Extract the [X, Y] coordinate from the center of the cell holding the provided text.  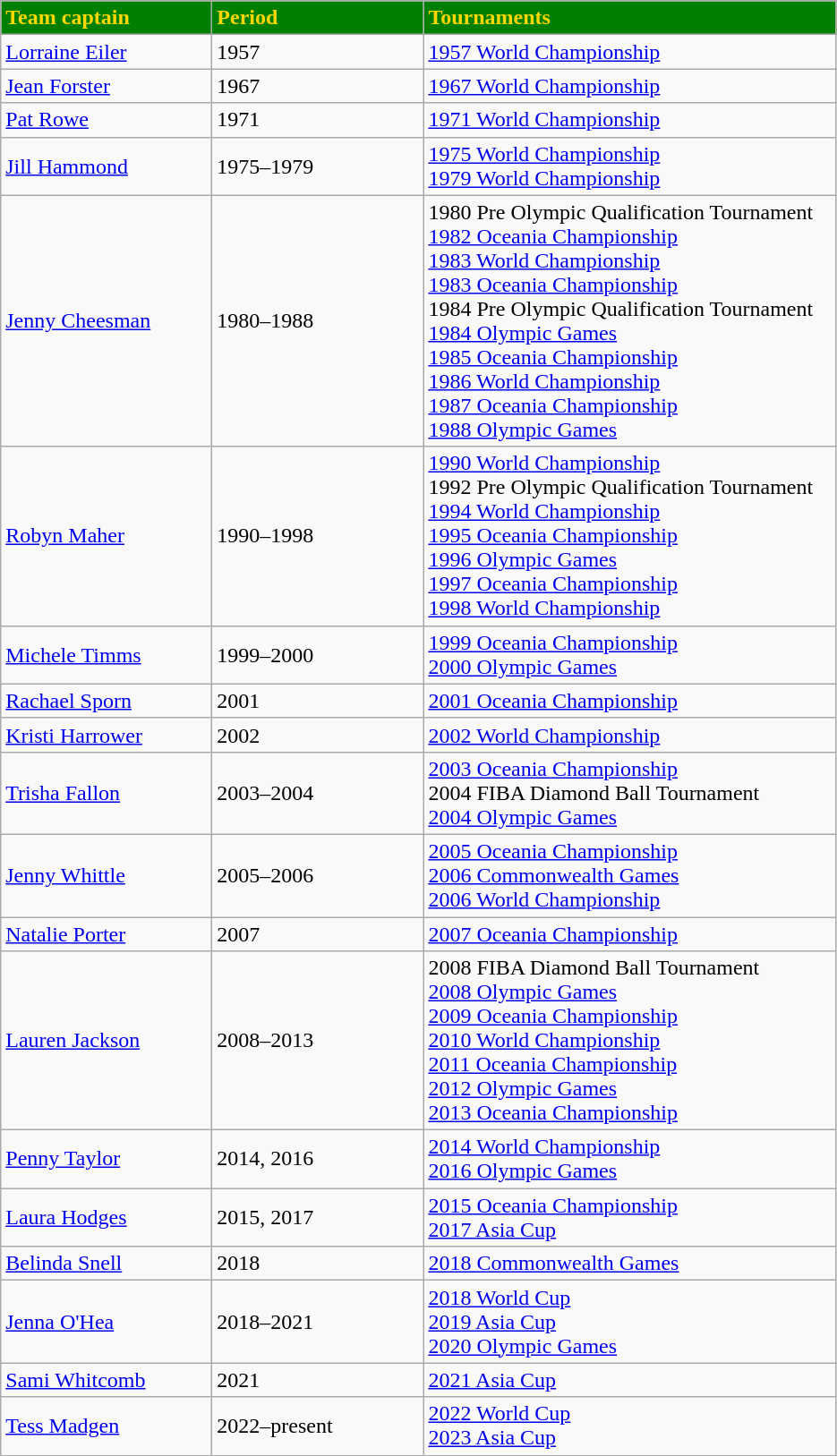
1999–2000 [318, 655]
2018 Commonwealth Games [630, 1264]
1980–1988 [318, 320]
Lauren Jackson [107, 1041]
1971 World Championship [630, 120]
Belinda Snell [107, 1264]
1999 Oceania Championship2000 Olympic Games [630, 655]
2005–2006 [318, 875]
2021 [318, 1380]
1990–1998 [318, 536]
1971 [318, 120]
Jean Forster [107, 86]
2002 World Championship [630, 735]
Team captain [107, 18]
2022–present [318, 1426]
Natalie Porter [107, 933]
Pat Rowe [107, 120]
1967 [318, 86]
2008–2013 [318, 1041]
Lorraine Eiler [107, 52]
1967 World Championship [630, 86]
Robyn Maher [107, 536]
2007 [318, 933]
Trisha Fallon [107, 793]
2002 [318, 735]
Jenny Cheesman [107, 320]
1975–1979 [318, 166]
Penny Taylor [107, 1160]
2018 World Cup2019 Asia Cup2020 Olympic Games [630, 1322]
Period [318, 18]
Kristi Harrower [107, 735]
2021 Asia Cup [630, 1380]
2001 Oceania Championship [630, 701]
2015 Oceania Championship2017 Asia Cup [630, 1217]
1957 World Championship [630, 52]
2005 Oceania Championship2006 Commonwealth Games2006 World Championship [630, 875]
2001 [318, 701]
2022 World Cup2023 Asia Cup [630, 1426]
2015, 2017 [318, 1217]
2014, 2016 [318, 1160]
2018–2021 [318, 1322]
Jenny Whittle [107, 875]
2018 [318, 1264]
1975 World Championship1979 World Championship [630, 166]
Tournaments [630, 18]
Michele Timms [107, 655]
2003–2004 [318, 793]
1957 [318, 52]
Jill Hammond [107, 166]
Laura Hodges [107, 1217]
2007 Oceania Championship [630, 933]
Tess Madgen [107, 1426]
2003 Oceania Championship2004 FIBA Diamond Ball Tournament2004 Olympic Games [630, 793]
Rachael Sporn [107, 701]
2014 World Championship2016 Olympic Games [630, 1160]
Sami Whitcomb [107, 1380]
Jenna O'Hea [107, 1322]
